Return (X, Y) of the center of cell containing provided text 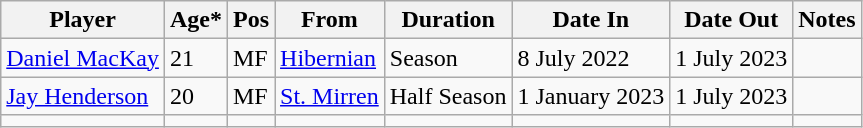
Player (83, 20)
Notes (827, 20)
From (330, 20)
Date In (591, 20)
Half Season (448, 96)
Daniel MacKay (83, 58)
Pos (250, 20)
Season (448, 58)
1 January 2023 (591, 96)
21 (196, 58)
Duration (448, 20)
8 July 2022 (591, 58)
Jay Henderson (83, 96)
Hibernian (330, 58)
Date Out (732, 20)
St. Mirren (330, 96)
Age* (196, 20)
20 (196, 96)
